Return the (x, y) coordinate for the center point of the cell that contains the specified text.  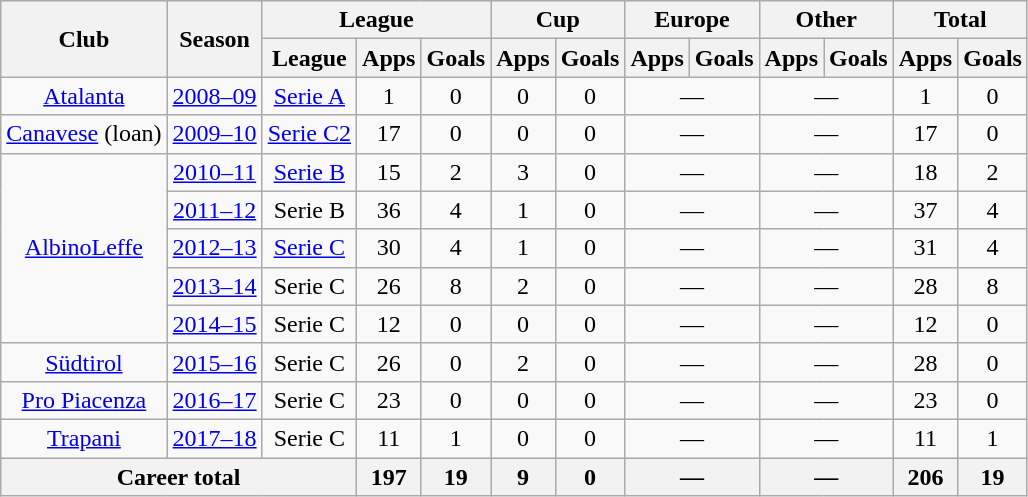
3 (523, 172)
2013–14 (214, 286)
Europe (692, 20)
Career total (179, 477)
Südtirol (84, 362)
15 (389, 172)
Club (84, 39)
Cup (558, 20)
2008–09 (214, 96)
Other (826, 20)
31 (925, 248)
36 (389, 210)
37 (925, 210)
Serie A (309, 96)
AlbinoLeffe (84, 248)
Pro Piacenza (84, 400)
Total (960, 20)
Trapani (84, 438)
Canavese (loan) (84, 134)
206 (925, 477)
2014–15 (214, 324)
Atalanta (84, 96)
9 (523, 477)
2011–12 (214, 210)
Serie C2 (309, 134)
2016–17 (214, 400)
Season (214, 39)
2012–13 (214, 248)
2010–11 (214, 172)
197 (389, 477)
2017–18 (214, 438)
2009–10 (214, 134)
2015–16 (214, 362)
18 (925, 172)
30 (389, 248)
